Determine the (x, y) coordinate at the center of the cell enclosing the given text.  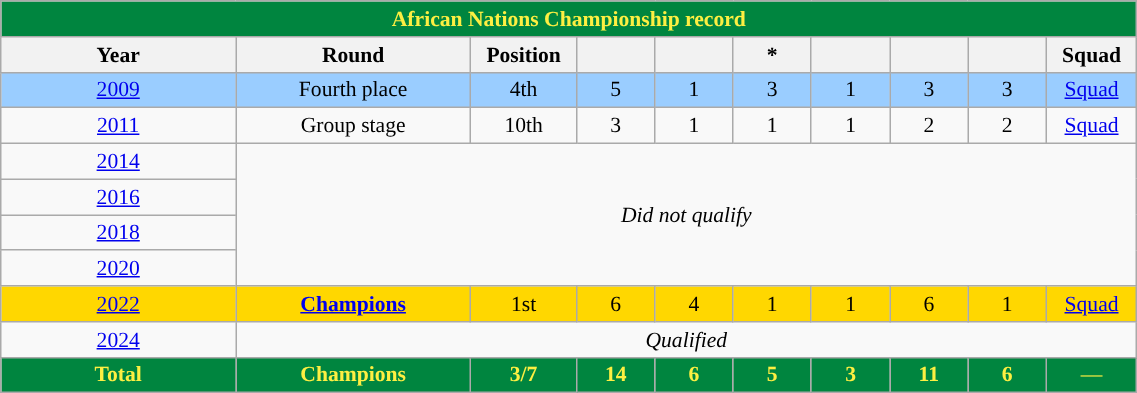
2014 (118, 162)
2022 (118, 304)
2011 (118, 126)
2018 (118, 233)
4th (524, 90)
Total (118, 375)
Round (354, 55)
Year (118, 55)
3/7 (524, 375)
2020 (118, 269)
* (772, 55)
— (1092, 375)
African Nations Championship record (569, 19)
2024 (118, 340)
Group stage (354, 126)
10th (524, 126)
14 (616, 375)
Position (524, 55)
1st (524, 304)
11 (929, 375)
Did not qualify (686, 215)
Fourth place (354, 90)
4 (694, 304)
2016 (118, 197)
2009 (118, 90)
Qualified (686, 340)
